Capture the cell that displays the provided text and extract its (X, Y) central coordinate. 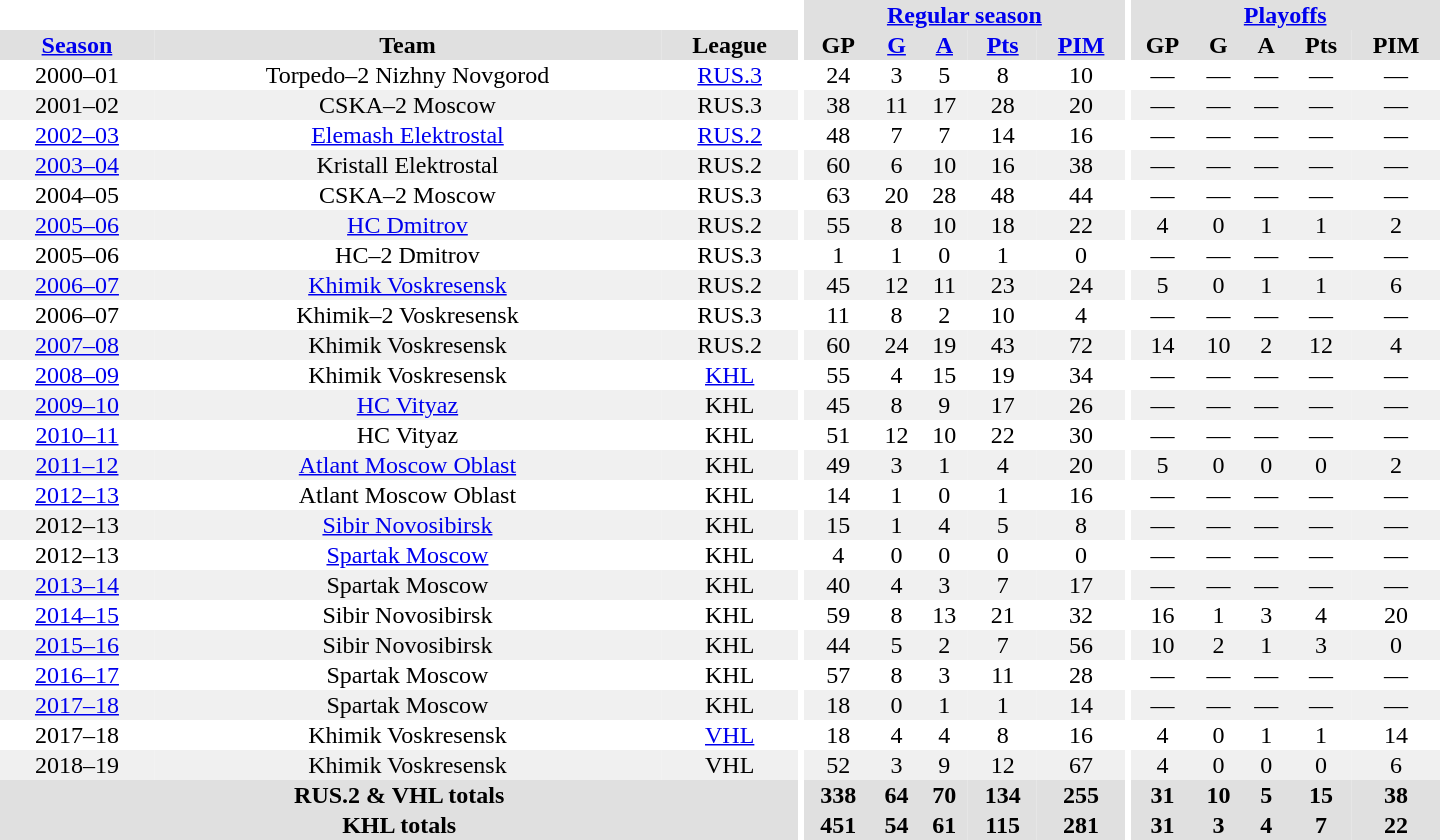
134 (1002, 795)
2015–16 (77, 645)
57 (838, 675)
23 (1002, 285)
2011–12 (77, 465)
21 (1002, 615)
2007–08 (77, 345)
34 (1081, 375)
2001–02 (77, 105)
Season (77, 45)
115 (1002, 825)
40 (838, 585)
61 (944, 825)
HC Dmitrov (408, 225)
281 (1081, 825)
Team (408, 45)
26 (1081, 405)
2004–05 (77, 195)
54 (897, 825)
HC–2 Dmitrov (408, 255)
KHL totals (399, 825)
2016–17 (77, 675)
43 (1002, 345)
2014–15 (77, 615)
72 (1081, 345)
49 (838, 465)
Playoffs (1285, 15)
51 (838, 435)
67 (1081, 765)
Regular season (964, 15)
2010–11 (77, 435)
Torpedo–2 Nizhny Novgorod (408, 75)
2009–10 (77, 405)
59 (838, 615)
32 (1081, 615)
RUS.2 & VHL totals (399, 795)
Khimik–2 Voskresensk (408, 315)
13 (944, 615)
63 (838, 195)
338 (838, 795)
64 (897, 795)
2002–03 (77, 135)
2008–09 (77, 375)
2000–01 (77, 75)
56 (1081, 645)
52 (838, 765)
30 (1081, 435)
451 (838, 825)
2018–19 (77, 765)
70 (944, 795)
2003–04 (77, 165)
Kristall Elektrostal (408, 165)
255 (1081, 795)
2013–14 (77, 585)
Elemash Elektrostal (408, 135)
League (730, 45)
